Scan for the cell matching the given text and deliver its (x, y) coordinate at center. 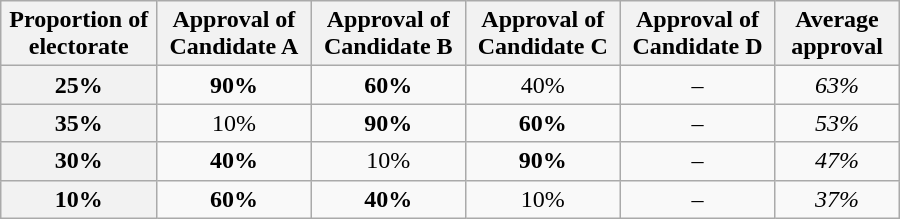
47% (837, 161)
37% (837, 199)
25% (79, 85)
30% (79, 161)
Average approval (837, 34)
Approval of Candidate B (388, 34)
Approval of Candidate C (542, 34)
Approval of Candidate D (698, 34)
35% (79, 123)
Proportion of electorate (79, 34)
Approval of Candidate A (234, 34)
63% (837, 85)
53% (837, 123)
